Identify which cell holds the provided text, then report its [X, Y] central coordinate. 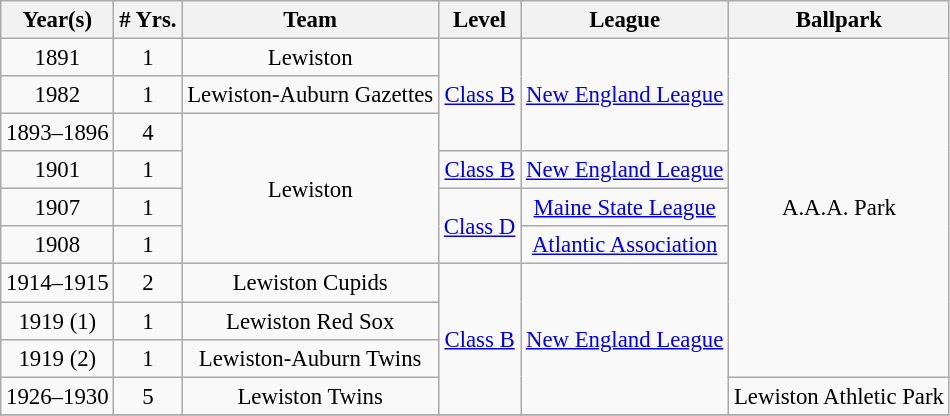
Lewiston Twins [310, 396]
1901 [58, 170]
1907 [58, 208]
1919 (1) [58, 321]
1893–1896 [58, 133]
Level [480, 20]
A.A.A. Park [840, 208]
Year(s) [58, 20]
Class D [480, 226]
League [625, 20]
Lewiston Cupids [310, 283]
Atlantic Association [625, 245]
1926–1930 [58, 396]
1919 (2) [58, 358]
4 [148, 133]
1891 [58, 58]
5 [148, 396]
Ballpark [840, 20]
1982 [58, 95]
Lewiston-Auburn Twins [310, 358]
Lewiston Red Sox [310, 321]
1914–1915 [58, 283]
Lewiston Athletic Park [840, 396]
Maine State League [625, 208]
1908 [58, 245]
# Yrs. [148, 20]
Lewiston-Auburn Gazettes [310, 95]
Team [310, 20]
2 [148, 283]
